Search for the cell housing the specified text and yield its (x, y) center coordinate. 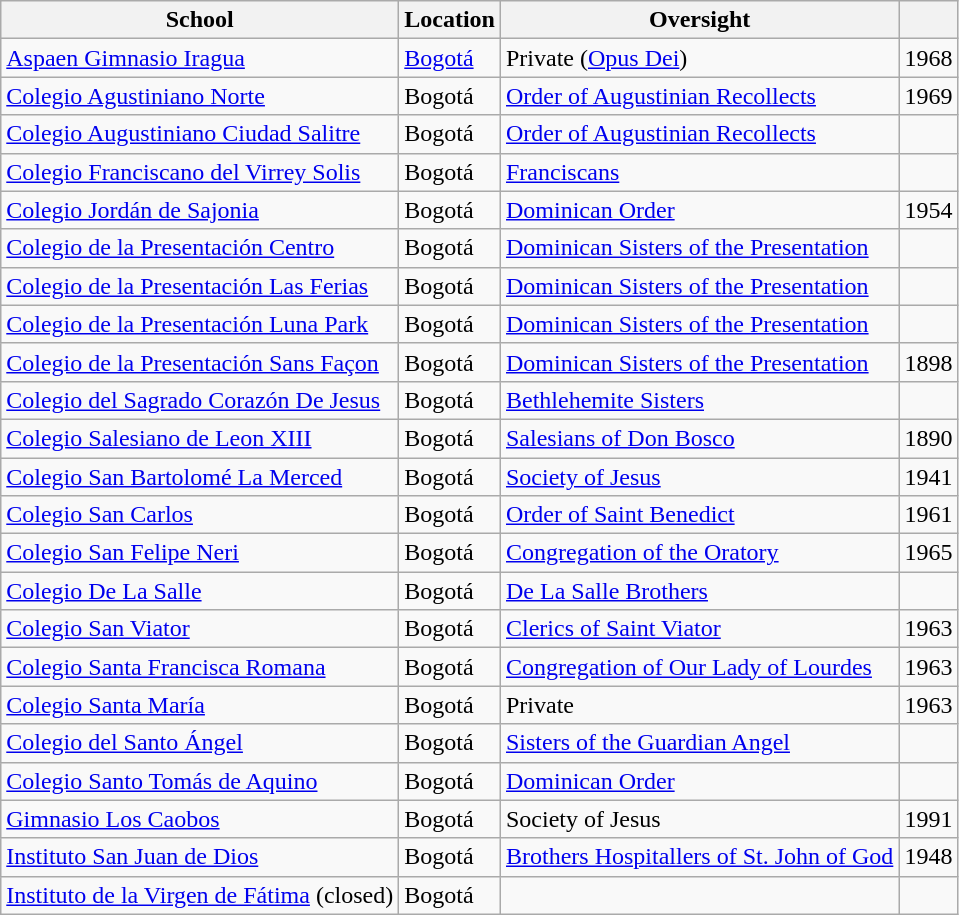
Sisters of the Guardian Angel (699, 743)
De La Salle Brothers (699, 591)
1941 (928, 477)
Colegio Santo Tomás de Aquino (200, 781)
Colegio de la Presentación Sans Façon (200, 362)
Colegio San Carlos (200, 515)
1991 (928, 819)
1954 (928, 210)
1965 (928, 553)
Colegio Santa Francisca Romana (200, 667)
Instituto San Juan de Dios (200, 857)
Location (450, 20)
1948 (928, 857)
Colegio San Viator (200, 629)
Colegio Franciscano del Virrey Solis (200, 172)
Colegio San Felipe Neri (200, 553)
Gimnasio Los Caobos (200, 819)
1968 (928, 58)
Colegio De La Salle (200, 591)
Colegio Agustiniano Norte (200, 96)
Colegio del Sagrado Corazón De Jesus (200, 400)
1969 (928, 96)
1961 (928, 515)
Private (Opus Dei) (699, 58)
Private (699, 705)
Congregation of the Oratory (699, 553)
Order of Saint Benedict (699, 515)
Colegio Salesiano de Leon XIII (200, 438)
School (200, 20)
1898 (928, 362)
Oversight (699, 20)
Aspaen Gimnasio Iragua (200, 58)
1890 (928, 438)
Colegio San Bartolomé La Merced (200, 477)
Colegio Santa María (200, 705)
Colegio de la Presentación Luna Park (200, 324)
Congregation of Our Lady of Lourdes (699, 667)
Instituto de la Virgen de Fátima (closed) (200, 895)
Clerics of Saint Viator (699, 629)
Colegio Augustiniano Ciudad Salitre (200, 134)
Bethlehemite Sisters (699, 400)
Colegio de la Presentación Las Ferias (200, 286)
Colegio de la Presentación Centro (200, 248)
Salesians of Don Bosco (699, 438)
Franciscans (699, 172)
Colegio del Santo Ángel (200, 743)
Colegio Jordán de Sajonia (200, 210)
Brothers Hospitallers of St. John of God (699, 857)
